Provide the (X, Y) coordinate of the cell's center where the given text is located.  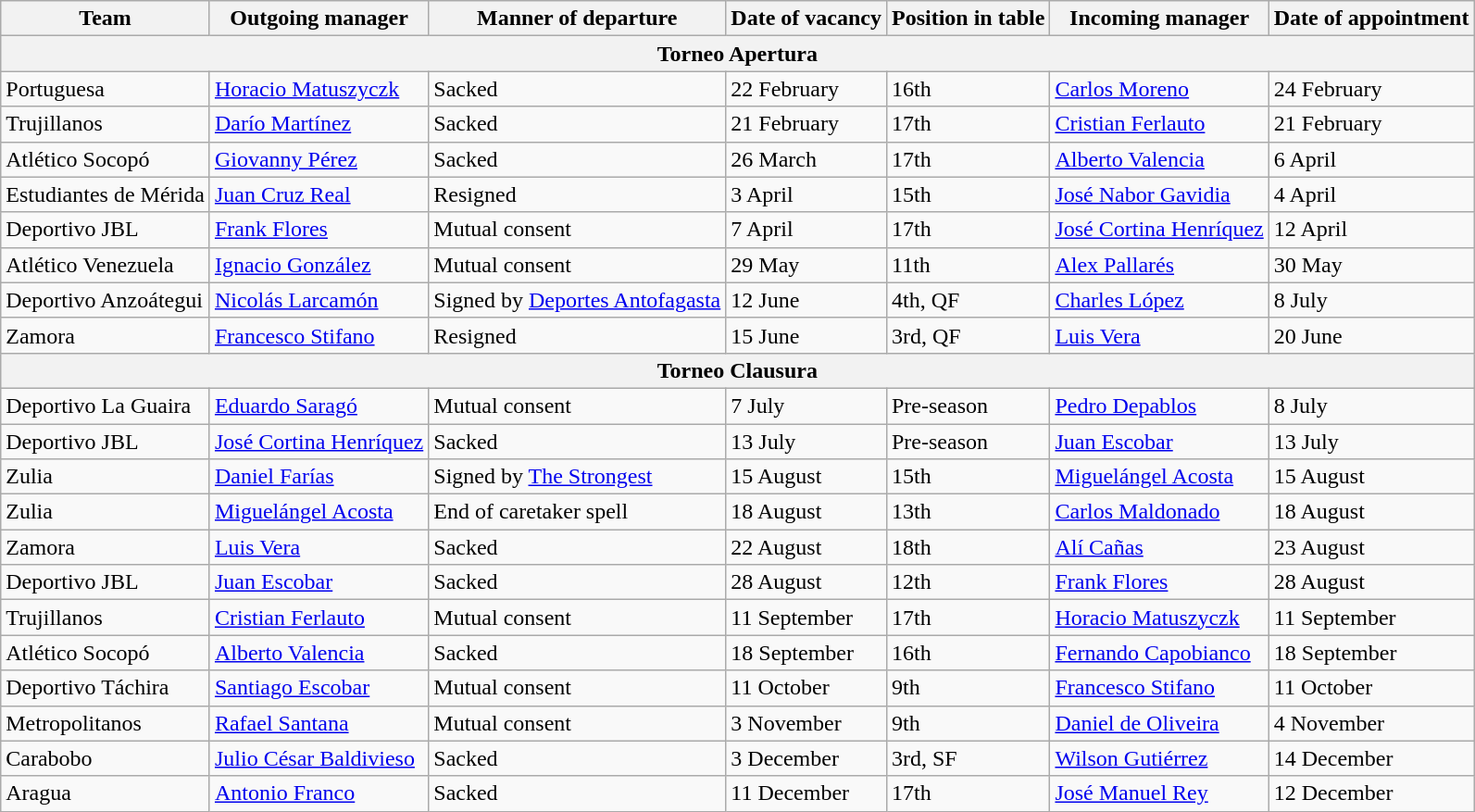
Giovanny Pérez (319, 159)
Incoming manager (1159, 19)
3rd, QF (968, 335)
Pedro Depablos (1159, 406)
4 November (1371, 723)
22 February (806, 89)
29 May (806, 265)
Deportivo Anzoátegui (106, 300)
End of caretaker spell (578, 512)
13th (968, 512)
Darío Martínez (319, 124)
Carlos Moreno (1159, 89)
11 December (806, 793)
3rd, SF (968, 758)
Julio César Baldivieso (319, 758)
Ignacio González (319, 265)
Signed by The Strongest (578, 477)
Aragua (106, 793)
Torneo Clausura (737, 370)
Manner of departure (578, 19)
20 June (1371, 335)
Juan Cruz Real (319, 194)
Alex Pallarés (1159, 265)
12 April (1371, 230)
4th, QF (968, 300)
Daniel Farías (319, 477)
3 December (806, 758)
Position in table (968, 19)
Outgoing manager (319, 19)
Deportivo La Guaira (106, 406)
23 August (1371, 547)
Signed by Deportes Antofagasta (578, 300)
Estudiantes de Mérida (106, 194)
12 June (806, 300)
Date of vacancy (806, 19)
Daniel de Oliveira (1159, 723)
Wilson Gutiérrez (1159, 758)
Portuguesa (106, 89)
12th (968, 582)
6 April (1371, 159)
Atlético Venezuela (106, 265)
Charles López (1159, 300)
30 May (1371, 265)
11th (968, 265)
Torneo Apertura (737, 54)
3 November (806, 723)
Carabobo (106, 758)
3 April (806, 194)
Deportivo Táchira (106, 688)
14 December (1371, 758)
18th (968, 547)
Fernando Capobianco (1159, 653)
Rafael Santana (319, 723)
Antonio Franco (319, 793)
4 April (1371, 194)
12 December (1371, 793)
Date of appointment (1371, 19)
7 July (806, 406)
José Nabor Gavidia (1159, 194)
Eduardo Saragó (319, 406)
José Manuel Rey (1159, 793)
24 February (1371, 89)
Team (106, 19)
Nicolás Larcamón (319, 300)
Carlos Maldonado (1159, 512)
26 March (806, 159)
Santiago Escobar (319, 688)
Metropolitanos (106, 723)
22 August (806, 547)
7 April (806, 230)
Alí Cañas (1159, 547)
15 June (806, 335)
